Determine the [X, Y] coordinate at the center of the cell enclosing the given text.  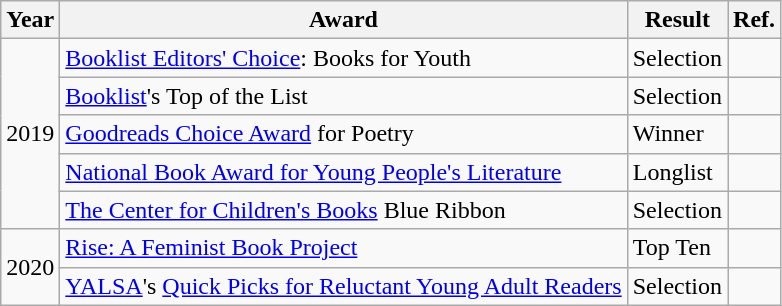
YALSA's Quick Picks for Reluctant Young Adult Readers [344, 286]
2020 [30, 267]
Goodreads Choice Award for Poetry [344, 134]
2019 [30, 134]
Winner [677, 134]
Top Ten [677, 248]
Booklist Editors' Choice: Books for Youth [344, 58]
Award [344, 20]
The Center for Children's Books Blue Ribbon [344, 210]
Year [30, 20]
Rise: A Feminist Book Project [344, 248]
Longlist [677, 172]
Result [677, 20]
National Book Award for Young People's Literature [344, 172]
Ref. [754, 20]
Booklist's Top of the List [344, 96]
